For the text-containing cell, return its midpoint in [X, Y] coordinate format. 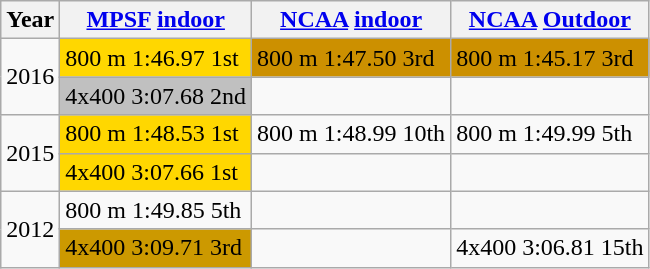
800 m 1:48.99 10th [352, 134]
NCAA Outdoor [550, 20]
4x400 3:06.81 15th [550, 248]
800 m 1:49.99 5th [550, 134]
800 m 1:45.17 3rd [550, 58]
800 m 1:49.85 5th [156, 210]
800 m 1:46.97 1st [156, 58]
4x400 3:07.66 1st [156, 172]
4x400 3:07.68 2nd [156, 96]
4x400 3:09.71 3rd [156, 248]
2015 [30, 153]
2016 [30, 77]
800 m 1:48.53 1st [156, 134]
800 m 1:47.50 3rd [352, 58]
NCAA indoor [352, 20]
2012 [30, 229]
Year [30, 20]
MPSF indoor [156, 20]
